Detect which cell encompasses the target text, then output its (X, Y) center coordinate. 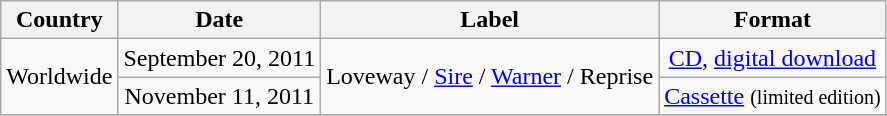
Date (220, 20)
Country (60, 20)
November 11, 2011 (220, 96)
Worldwide (60, 77)
Label (490, 20)
Cassette (limited edition) (773, 96)
Loveway / Sire / Warner / Reprise (490, 77)
CD, digital download (773, 58)
Format (773, 20)
September 20, 2011 (220, 58)
